Find where the given text appears and provide that cell's center as (X, Y) coordinate. 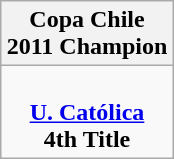
U. Católica4th Title (87, 112)
Copa Chile2011 Champion (87, 34)
